Output the [X, Y] coordinate of the center of the cell containing the given text.  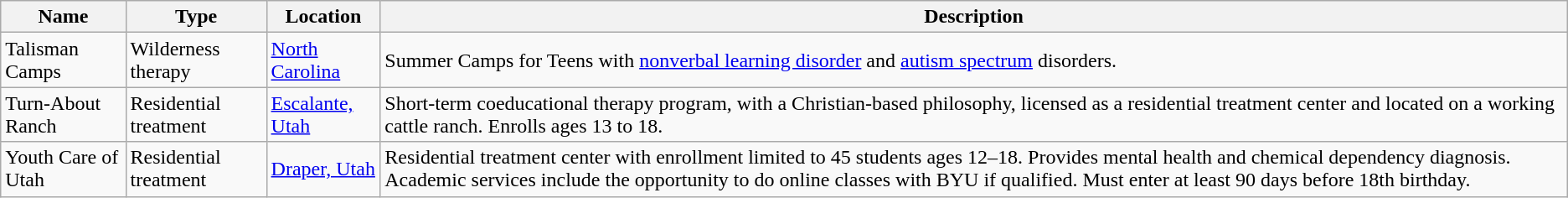
Draper, Utah [323, 169]
Location [323, 17]
Youth Care of Utah [64, 169]
Escalante, Utah [323, 114]
North Carolina [323, 60]
Wilderness therapy [196, 60]
Talisman Camps [64, 60]
Description [974, 17]
Turn-About Ranch [64, 114]
Summer Camps for Teens with nonverbal learning disorder and autism spectrum disorders. [974, 60]
Type [196, 17]
Name [64, 17]
